Scan for the cell matching the given text and deliver its (x, y) coordinate at center. 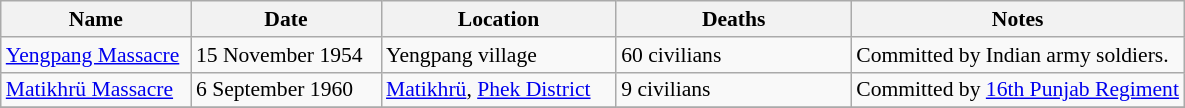
9 civilians (734, 90)
15 November 1954 (286, 55)
Notes (1018, 19)
Deaths (734, 19)
Name (96, 19)
6 September 1960 (286, 90)
Date (286, 19)
Yengpang Massacre (96, 55)
Committed by 16th Punjab Regiment (1018, 90)
Yengpang village (498, 55)
Matikhrü Massacre (96, 90)
Committed by Indian army soldiers. (1018, 55)
60 civilians (734, 55)
Location (498, 19)
Matikhrü, Phek District (498, 90)
